Identify which cell holds the provided text, then report its [x, y] central coordinate. 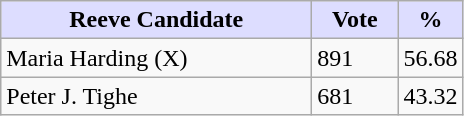
Reeve Candidate [156, 20]
681 [355, 96]
Maria Harding (X) [156, 58]
Vote [355, 20]
891 [355, 58]
Peter J. Tighe [156, 96]
% [430, 20]
43.32 [430, 96]
56.68 [430, 58]
